Pinpoint the cell where the given text exists, returning its [x, y] midpoint coordinate. 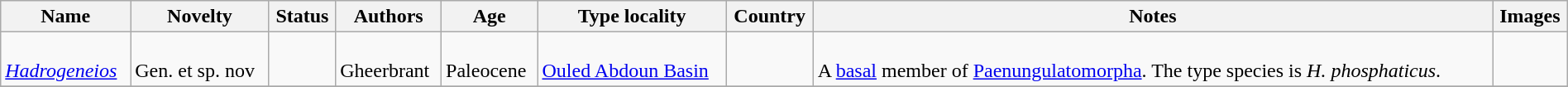
Novelty [200, 17]
A basal member of Paenungulatomorpha. The type species is H. phosphaticus. [1153, 60]
Images [1530, 17]
Type locality [632, 17]
Country [769, 17]
Status [303, 17]
Name [66, 17]
Gen. et sp. nov [200, 60]
Age [490, 17]
Paleocene [490, 60]
Hadrogeneios [66, 60]
Notes [1153, 17]
Ouled Abdoun Basin [632, 60]
Authors [389, 17]
Gheerbrant [389, 60]
